Extract the (X, Y) coordinate from the center of the cell holding the provided text.  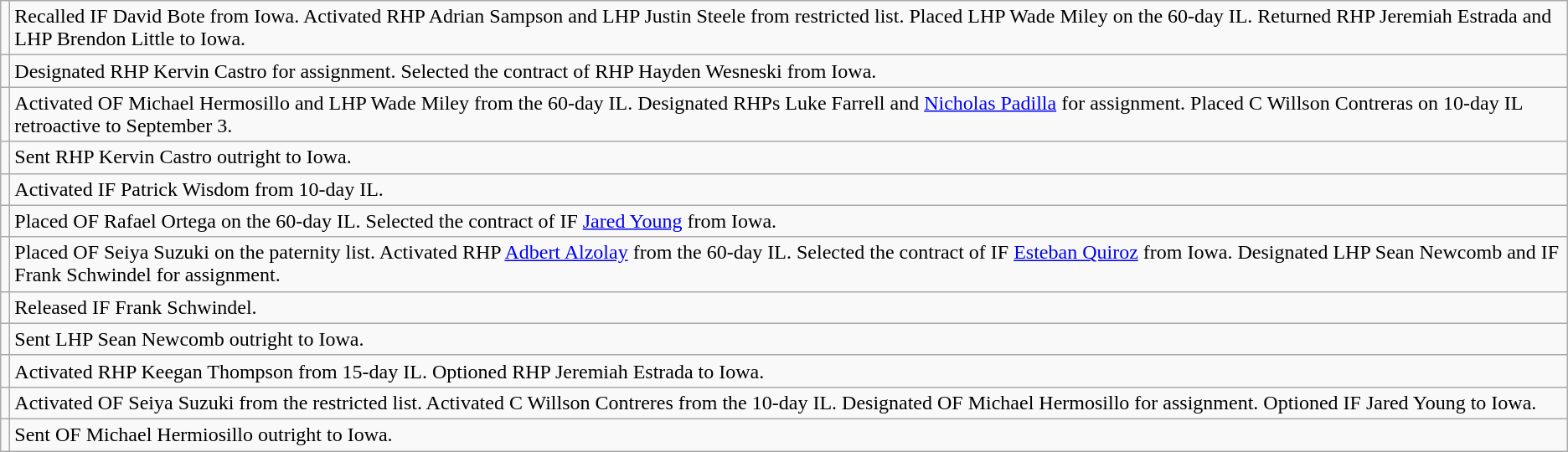
Activated IF Patrick Wisdom from 10-day IL. (789, 189)
Sent RHP Kervin Castro outright to Iowa. (789, 157)
Designated RHP Kervin Castro for assignment. Selected the contract of RHP Hayden Wesneski from Iowa. (789, 71)
Placed OF Rafael Ortega on the 60-day IL. Selected the contract of IF Jared Young from Iowa. (789, 221)
Sent LHP Sean Newcomb outright to Iowa. (789, 339)
Sent OF Michael Hermiosillo outright to Iowa. (789, 434)
Released IF Frank Schwindel. (789, 307)
Activated RHP Keegan Thompson from 15-day IL. Optioned RHP Jeremiah Estrada to Iowa. (789, 371)
